Search for the cell housing the specified text and yield its [x, y] center coordinate. 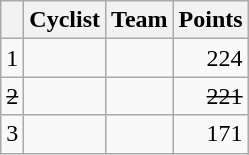
171 [210, 134]
Points [210, 20]
Team [140, 20]
2 [12, 96]
Cyclist [65, 20]
3 [12, 134]
221 [210, 96]
1 [12, 58]
224 [210, 58]
